Provide the [X, Y] coordinate of the cell's center where the given text is located.  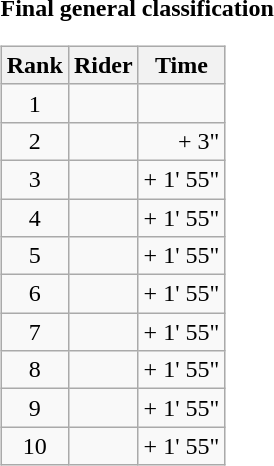
Time [182, 65]
9 [34, 408]
5 [34, 256]
2 [34, 141]
+ 3" [182, 141]
6 [34, 294]
7 [34, 332]
3 [34, 179]
Rider [103, 65]
10 [34, 446]
8 [34, 370]
1 [34, 103]
Rank [34, 65]
4 [34, 217]
